Locate the cell with the specified text and output its [X, Y] center coordinate. 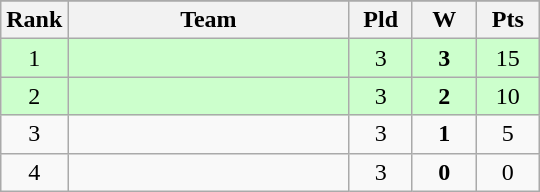
Rank [34, 20]
Team [208, 20]
15 [508, 58]
5 [508, 134]
10 [508, 96]
W [444, 20]
4 [34, 172]
Pts [508, 20]
Pld [381, 20]
